Return (X, Y) of the center of cell containing provided text 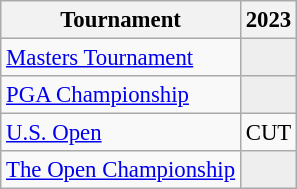
U.S. Open (121, 133)
2023 (268, 20)
PGA Championship (121, 95)
Masters Tournament (121, 58)
CUT (268, 133)
The Open Championship (121, 170)
Tournament (121, 20)
